Return the (X, Y) coordinate for the center point of the cell that contains the specified text.  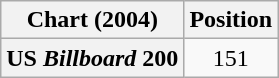
Chart (2004) (92, 20)
151 (231, 58)
US Billboard 200 (92, 58)
Position (231, 20)
